Search for the cell housing the specified text and yield its (X, Y) center coordinate. 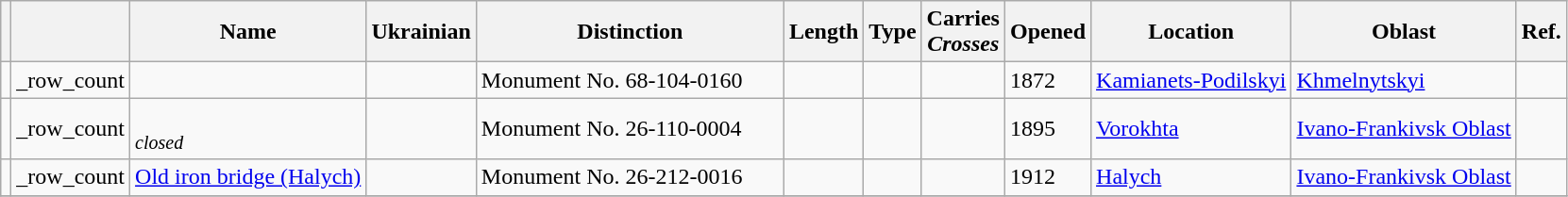
Name (248, 32)
Ukrainian (421, 32)
closed (248, 128)
1912 (1048, 177)
Old iron bridge (Halych) (248, 177)
Monument No. 26-212-0016 (630, 177)
Khmelnytskyi (1404, 80)
Monument No. 68-104-0160 (630, 80)
Monument No. 26-110-0004 (630, 128)
Opened (1048, 32)
Vorokhta (1191, 128)
Type (893, 32)
Oblast (1404, 32)
Ref. (1541, 32)
Length (823, 32)
CarriesCrosses (963, 32)
1872 (1048, 80)
Distinction (630, 32)
Location (1191, 32)
1895 (1048, 128)
Halych (1191, 177)
Kamianets-Podilskyi (1191, 80)
